For the text-containing cell, return its midpoint in [x, y] coordinate format. 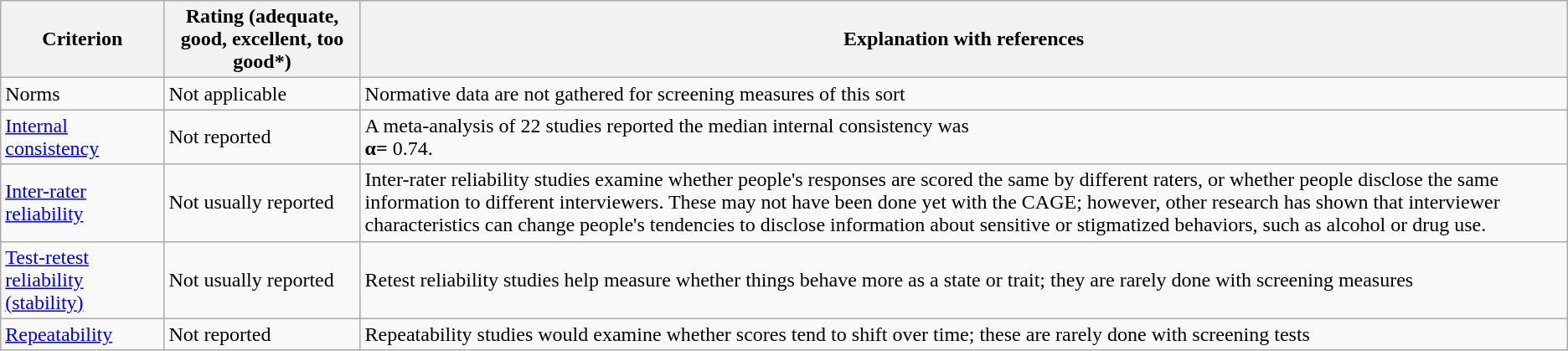
Internal consistency [82, 137]
Criterion [82, 39]
Repeatability [82, 334]
Not applicable [262, 94]
Repeatability studies would examine whether scores tend to shift over time; these are rarely done with screening tests [963, 334]
Explanation with references [963, 39]
Norms [82, 94]
Rating (adequate, good, excellent, too good*) [262, 39]
A meta-analysis of 22 studies reported the median internal consistency wasα= 0.74. [963, 137]
Normative data are not gathered for screening measures of this sort [963, 94]
Retest reliability studies help measure whether things behave more as a state or trait; they are rarely done with screening measures [963, 280]
Inter-rater reliability [82, 203]
Test-retest reliability (stability) [82, 280]
